Output the [X, Y] coordinate of the center of the cell containing the given text.  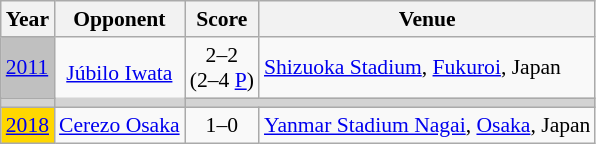
Yanmar Stadium Nagai, Osaka, Japan [427, 126]
Venue [427, 19]
Júbilo Iwata [120, 72]
2018 [28, 126]
Opponent [120, 19]
2011 [28, 68]
Cerezo Osaka [120, 126]
Score [222, 19]
Shizuoka Stadium, Fukuroi, Japan [427, 68]
Year [28, 19]
1–0 [222, 126]
2–2(2–4 P) [222, 68]
